Determine the [X, Y] coordinate at the center of the cell enclosing the given text.  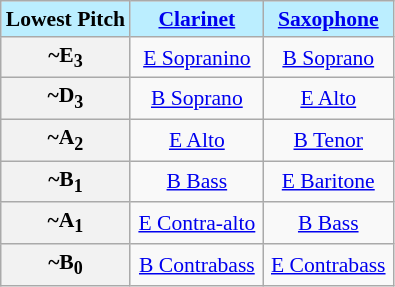
B Tenor [328, 140]
Saxophone [328, 19]
E Contrabass [328, 264]
E Sopranino [196, 58]
B Contrabass [196, 264]
~B1 [66, 182]
~E3 [66, 58]
~D3 [66, 98]
Lowest Pitch [66, 19]
E Contra-alto [196, 224]
E Baritone [328, 182]
~A1 [66, 224]
Clarinet [196, 19]
~B0 [66, 264]
~A2 [66, 140]
